Provide the [X, Y] coordinate of the cell's center where the given text is located.  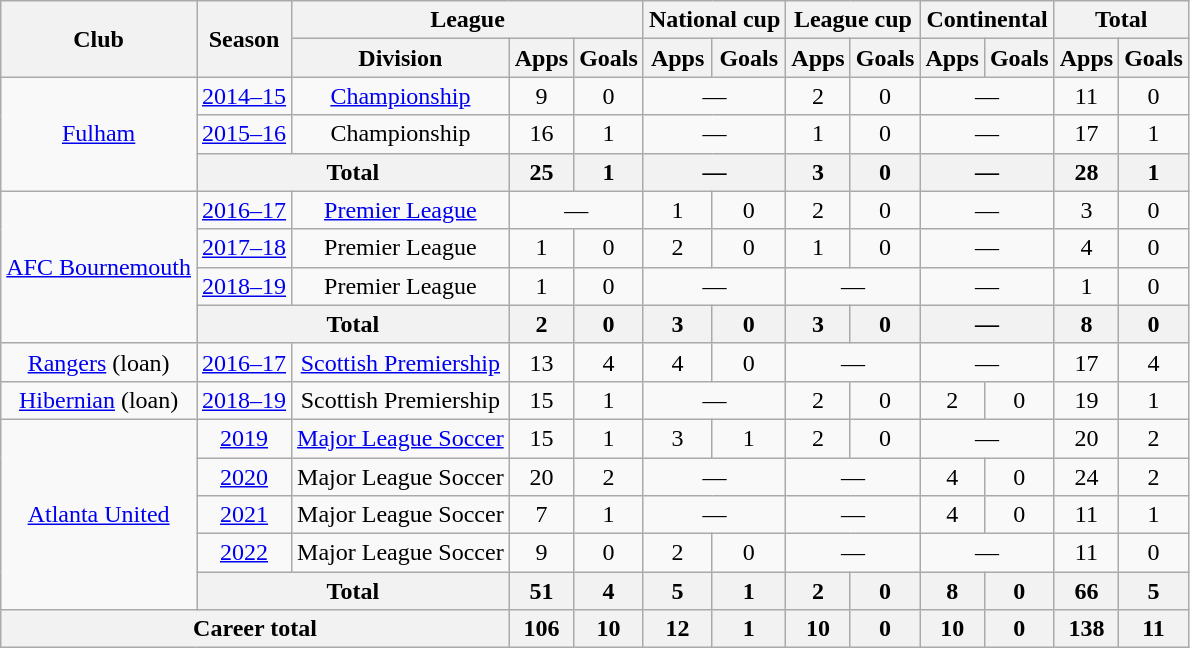
AFC Bournemouth [99, 267]
2020 [244, 477]
2014–15 [244, 96]
Rangers (loan) [99, 362]
138 [1086, 629]
League [468, 20]
19 [1086, 400]
7 [541, 515]
Continental [987, 20]
League cup [853, 20]
National cup [714, 20]
Hibernian (loan) [99, 400]
2015–16 [244, 134]
2017–18 [244, 248]
Club [99, 39]
2019 [244, 438]
2021 [244, 515]
Career total [255, 629]
106 [541, 629]
66 [1086, 591]
2022 [244, 553]
28 [1086, 172]
13 [541, 362]
Fulham [99, 134]
Atlanta United [99, 514]
12 [677, 629]
25 [541, 172]
16 [541, 134]
24 [1086, 477]
51 [541, 591]
Division [401, 58]
Season [244, 39]
